Extract the [x, y] coordinate from the center of the cell holding the provided text.  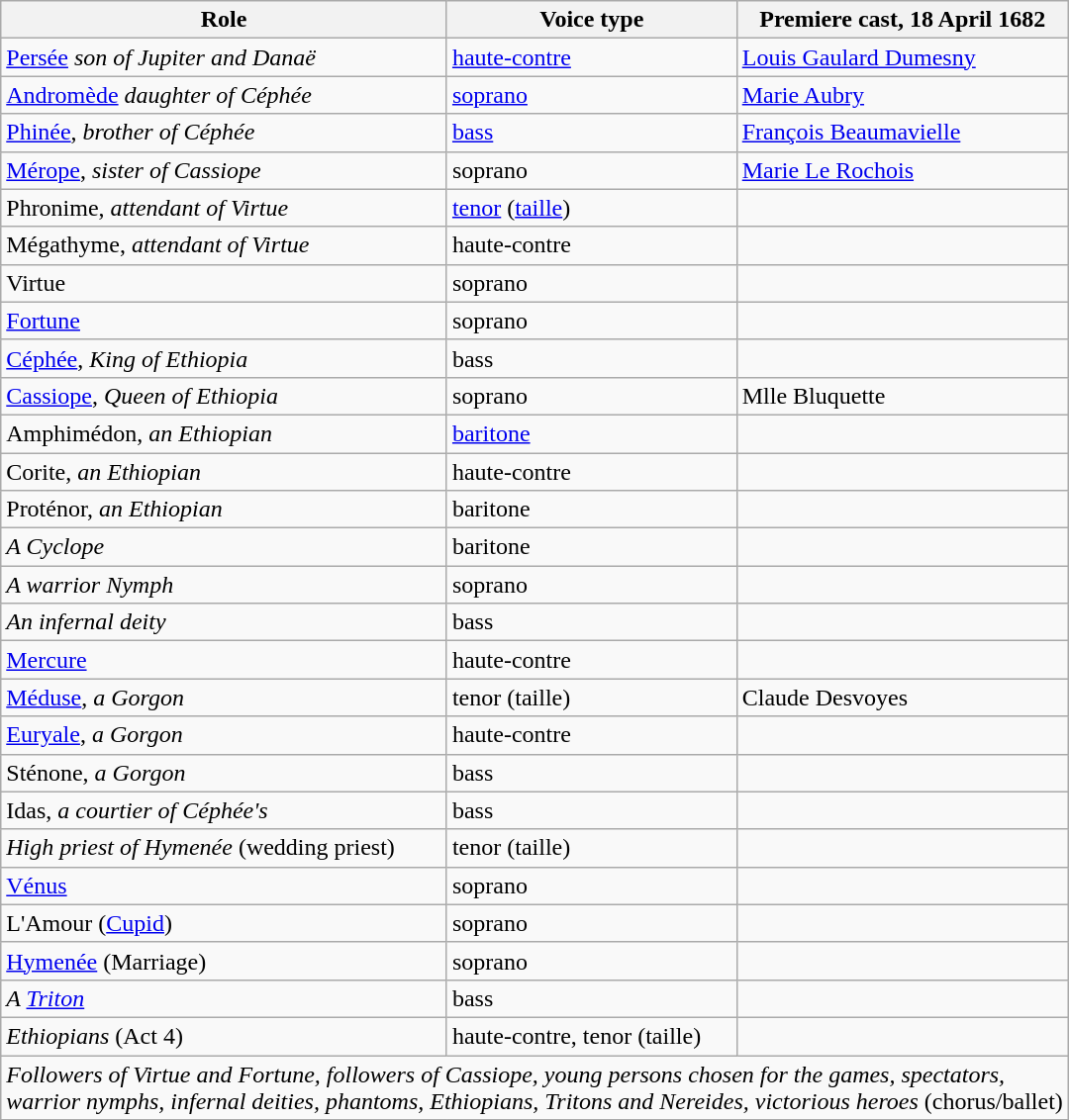
Mérope, sister of Cassiope [224, 170]
Voice type [592, 20]
Corite, an Ethiopian [224, 472]
Marie Le Rochois [903, 170]
Phinée, brother of Céphée [224, 133]
Amphimédon, an Ethiopian [224, 433]
Hymenée (Marriage) [224, 961]
Phronime, attendant of Virtue [224, 208]
L'Amour (Cupid) [224, 923]
Persée son of Jupiter and Danaë [224, 57]
Virtue [224, 283]
Mercure [224, 660]
An infernal deity [224, 622]
Fortune [224, 321]
Vénus [224, 886]
Céphée, King of Ethiopia [224, 358]
haute-contre, tenor (taille) [592, 1036]
Idas, a courtier of Céphée's [224, 810]
Sténone, a Gorgon [224, 773]
Premiere cast, 18 April 1682 [903, 20]
Proténor, an Ethiopian [224, 510]
Cassiope, Queen of Ethiopia [224, 396]
Andromède daughter of Céphée [224, 95]
Louis Gaulard Dumesny [903, 57]
Marie Aubry [903, 95]
High priest of Hymenée (wedding priest) [224, 848]
A warrior Nymph [224, 585]
A Triton [224, 998]
Claude Desvoyes [903, 698]
Mégathyme, attendant of Virtue [224, 245]
Euryale, a Gorgon [224, 735]
Méduse, a Gorgon [224, 698]
Mlle Bluquette [903, 396]
François Beaumavielle [903, 133]
Ethiopians (Act 4) [224, 1036]
A Cyclope [224, 547]
Role [224, 20]
